For the text-containing cell, return its midpoint in [x, y] coordinate format. 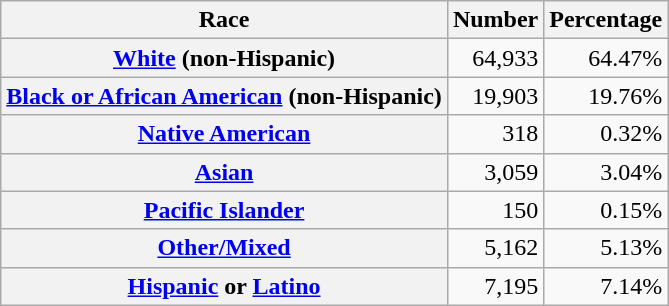
5,162 [495, 248]
7.14% [606, 286]
Other/Mixed [224, 248]
64.47% [606, 58]
3.04% [606, 172]
5.13% [606, 248]
318 [495, 134]
White (non-Hispanic) [224, 58]
Hispanic or Latino [224, 286]
Pacific Islander [224, 210]
Race [224, 20]
0.32% [606, 134]
Asian [224, 172]
64,933 [495, 58]
Number [495, 20]
Native American [224, 134]
7,195 [495, 286]
3,059 [495, 172]
Black or African American (non-Hispanic) [224, 96]
Percentage [606, 20]
19,903 [495, 96]
150 [495, 210]
19.76% [606, 96]
0.15% [606, 210]
